For the text-containing cell, return its midpoint in [x, y] coordinate format. 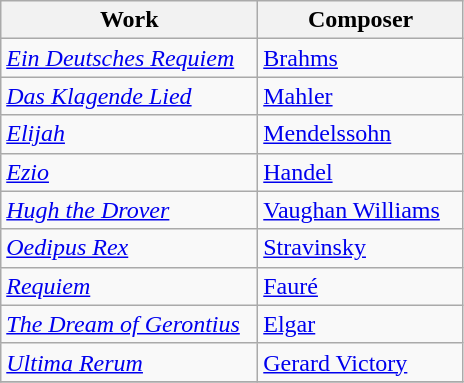
Vaughan Williams [361, 210]
Fauré [361, 286]
Oedipus Rex [130, 248]
Work [130, 20]
Brahms [361, 58]
Mendelssohn [361, 134]
Mahler [361, 96]
Handel [361, 172]
Elijah [130, 134]
Ezio [130, 172]
Requiem [130, 286]
Stravinsky [361, 248]
Hugh the Drover [130, 210]
The Dream of Gerontius [130, 324]
Ultima Rerum [130, 362]
Das Klagende Lied [130, 96]
Ein Deutsches Requiem [130, 58]
Composer [361, 20]
Elgar [361, 324]
Gerard Victory [361, 362]
